For the text-containing cell, return its midpoint in (x, y) coordinate format. 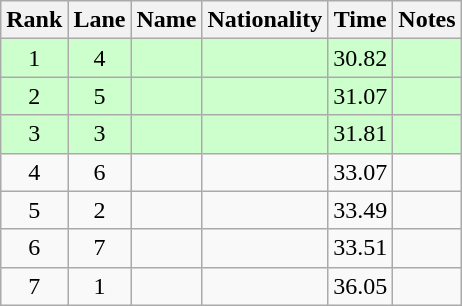
Time (360, 20)
Nationality (265, 20)
31.07 (360, 96)
31.81 (360, 134)
Notes (427, 20)
33.51 (360, 248)
33.49 (360, 210)
33.07 (360, 172)
Name (166, 20)
36.05 (360, 286)
Lane (100, 20)
30.82 (360, 58)
Rank (34, 20)
